Find where the given text appears and provide that cell's center as (X, Y) coordinate. 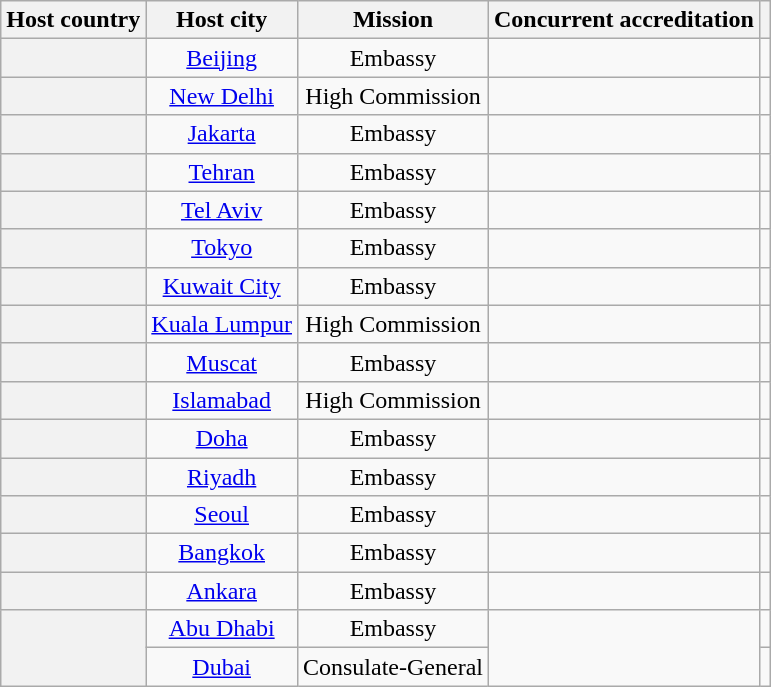
Tel Aviv (222, 210)
Kuala Lumpur (222, 324)
Beijing (222, 58)
Host city (222, 20)
Ankara (222, 591)
Mission (392, 20)
Tokyo (222, 248)
Bangkok (222, 553)
New Delhi (222, 96)
Tehran (222, 172)
Muscat (222, 362)
Islamabad (222, 400)
Dubai (222, 667)
Doha (222, 438)
Concurrent accreditation (624, 20)
Consulate-General (392, 667)
Abu Dhabi (222, 629)
Seoul (222, 515)
Kuwait City (222, 286)
Riyadh (222, 477)
Host country (74, 20)
Jakarta (222, 134)
